Output the (x, y) coordinate of the center of the cell containing the given text.  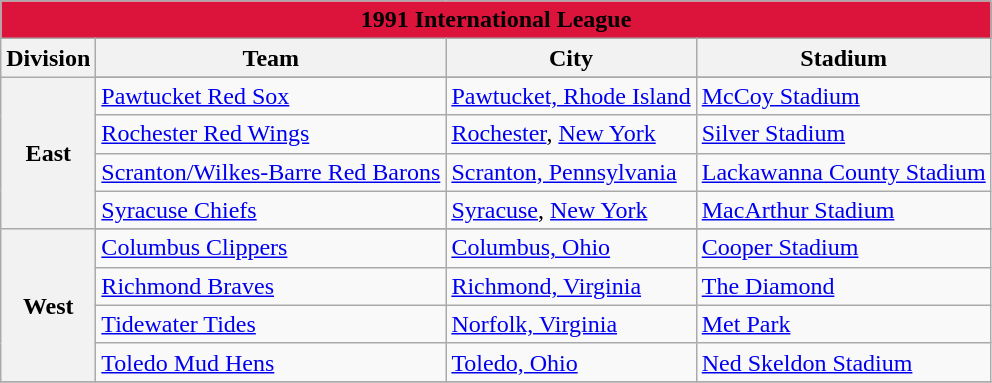
Columbus, Ohio (571, 248)
1991 International League (496, 20)
McCoy Stadium (844, 96)
Tidewater Tides (271, 324)
Columbus Clippers (271, 248)
City (571, 58)
Stadium (844, 58)
The Diamond (844, 286)
Scranton/Wilkes-Barre Red Barons (271, 172)
Lackawanna County Stadium (844, 172)
Scranton, Pennsylvania (571, 172)
Pawtucket Red Sox (271, 96)
West (48, 305)
Richmond Braves (271, 286)
Pawtucket, Rhode Island (571, 96)
Syracuse Chiefs (271, 210)
Toledo, Ohio (571, 362)
Toledo Mud Hens (271, 362)
Team (271, 58)
MacArthur Stadium (844, 210)
Rochester, New York (571, 134)
Cooper Stadium (844, 248)
Rochester Red Wings (271, 134)
Division (48, 58)
Richmond, Virginia (571, 286)
Silver Stadium (844, 134)
Syracuse, New York (571, 210)
Met Park (844, 324)
East (48, 153)
Ned Skeldon Stadium (844, 362)
Norfolk, Virginia (571, 324)
